Capture the cell that displays the provided text and extract its (X, Y) central coordinate. 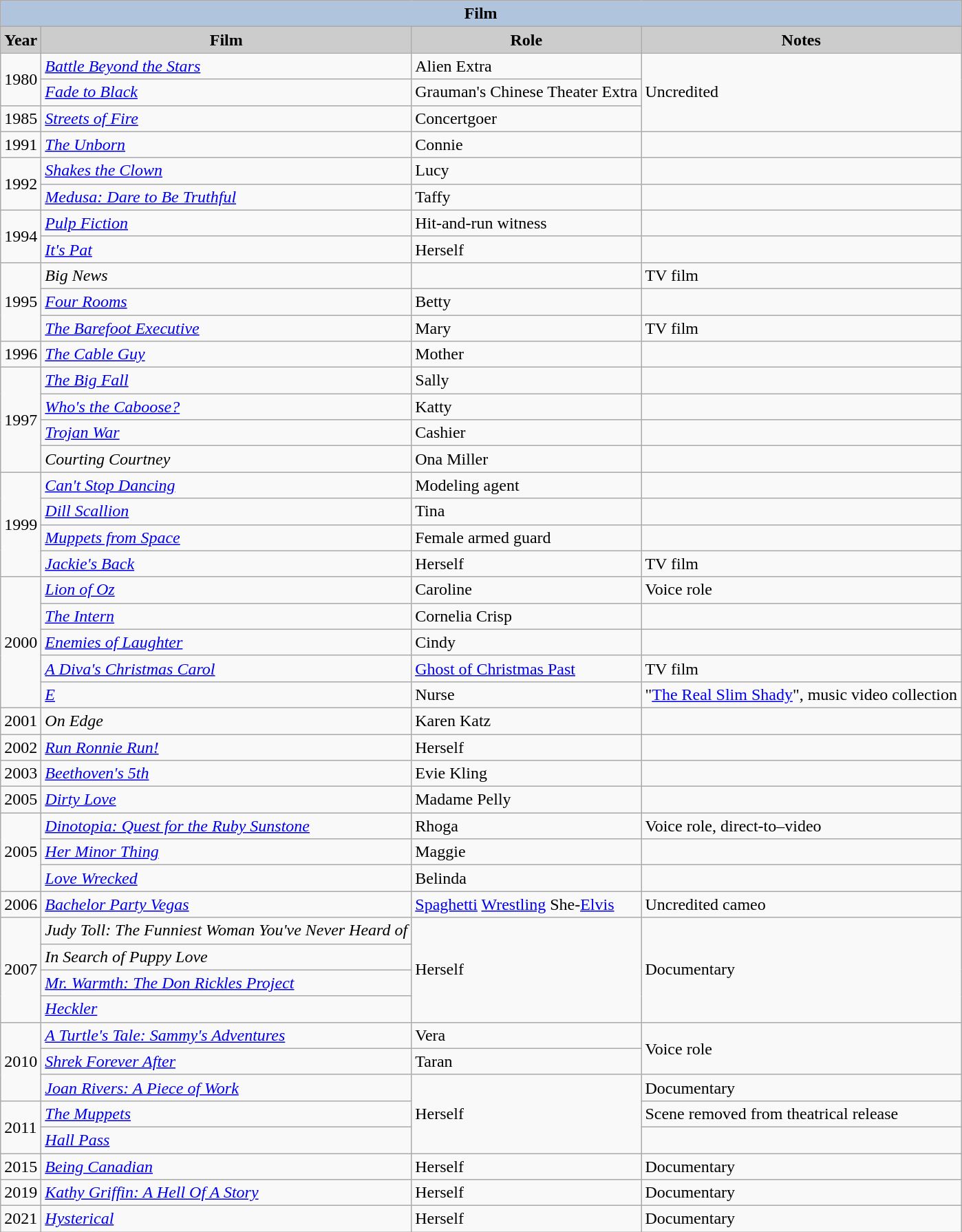
Being Canadian (226, 1167)
2019 (21, 1193)
2007 (21, 970)
A Turtle's Tale: Sammy's Adventures (226, 1035)
Concertgoer (526, 118)
Shrek Forever After (226, 1061)
Trojan War (226, 433)
The Cable Guy (226, 354)
Cashier (526, 433)
The Intern (226, 616)
2006 (21, 904)
Enemies of Laughter (226, 642)
2001 (21, 721)
Muppets from Space (226, 538)
Notes (801, 40)
Who's the Caboose? (226, 407)
Rhoga (526, 826)
Dinotopia: Quest for the Ruby Sunstone (226, 826)
Hall Pass (226, 1140)
Big News (226, 275)
Madame Pelly (526, 800)
Her Minor Thing (226, 852)
Katty (526, 407)
Run Ronnie Run! (226, 747)
Battle Beyond the Stars (226, 66)
Scene removed from theatrical release (801, 1114)
Lion of Oz (226, 590)
Mother (526, 354)
1985 (21, 118)
In Search of Puppy Love (226, 957)
Betty (526, 301)
1999 (21, 524)
1980 (21, 79)
Alien Extra (526, 66)
Dirty Love (226, 800)
1997 (21, 420)
E (226, 694)
1994 (21, 236)
Bachelor Party Vegas (226, 904)
Courting Courtney (226, 459)
2000 (21, 642)
"The Real Slim Shady", music video collection (801, 694)
Dill Scallion (226, 511)
Mr. Warmth: The Don Rickles Project (226, 983)
Grauman's Chinese Theater Extra (526, 92)
Joan Rivers: A Piece of Work (226, 1087)
Connie (526, 145)
Sally (526, 381)
Medusa: Dare to Be Truthful (226, 197)
Ona Miller (526, 459)
Spaghetti Wrestling She-Elvis (526, 904)
Voice role, direct-to–video (801, 826)
Fade to Black (226, 92)
Evie Kling (526, 774)
1995 (21, 301)
Cornelia Crisp (526, 616)
The Barefoot Executive (226, 328)
Mary (526, 328)
Love Wrecked (226, 878)
Taffy (526, 197)
Nurse (526, 694)
Kathy Griffin: A Hell Of A Story (226, 1193)
Vera (526, 1035)
Cindy (526, 642)
Maggie (526, 852)
Year (21, 40)
Uncredited (801, 92)
Shakes the Clown (226, 171)
Role (526, 40)
Ghost of Christmas Past (526, 668)
Belinda (526, 878)
Taran (526, 1061)
Heckler (226, 1009)
Can't Stop Dancing (226, 485)
Karen Katz (526, 721)
2011 (21, 1127)
1992 (21, 184)
Hit-and-run witness (526, 223)
Pulp Fiction (226, 223)
It's Pat (226, 249)
Hysterical (226, 1219)
Four Rooms (226, 301)
Streets of Fire (226, 118)
2003 (21, 774)
Caroline (526, 590)
Jackie's Back (226, 564)
Judy Toll: The Funniest Woman You've Never Heard of (226, 931)
1991 (21, 145)
1996 (21, 354)
Beethoven's 5th (226, 774)
Lucy (526, 171)
Female armed guard (526, 538)
On Edge (226, 721)
A Diva's Christmas Carol (226, 668)
2010 (21, 1061)
The Muppets (226, 1114)
Tina (526, 511)
2021 (21, 1219)
Modeling agent (526, 485)
The Big Fall (226, 381)
The Unborn (226, 145)
2015 (21, 1167)
Uncredited cameo (801, 904)
2002 (21, 747)
